Return the (x, y) coordinate for the center point of the cell that contains the specified text.  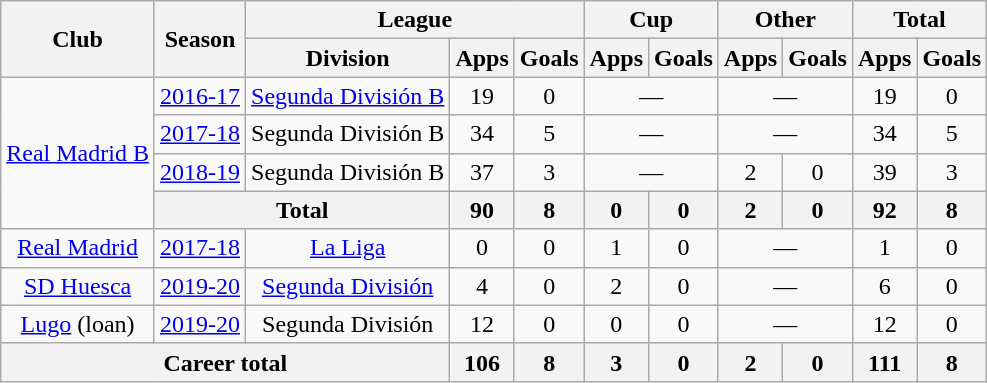
2018-19 (200, 172)
Lugo (loan) (78, 324)
Real Madrid B (78, 153)
Cup (651, 20)
Other (785, 20)
111 (884, 362)
League (416, 20)
Season (200, 39)
2016-17 (200, 96)
90 (482, 210)
Club (78, 39)
La Liga (348, 248)
37 (482, 172)
Real Madrid (78, 248)
SD Huesca (78, 286)
Division (348, 58)
39 (884, 172)
6 (884, 286)
92 (884, 210)
106 (482, 362)
4 (482, 286)
Career total (226, 362)
